Extract the [X, Y] coordinate from the center of the cell holding the provided text.  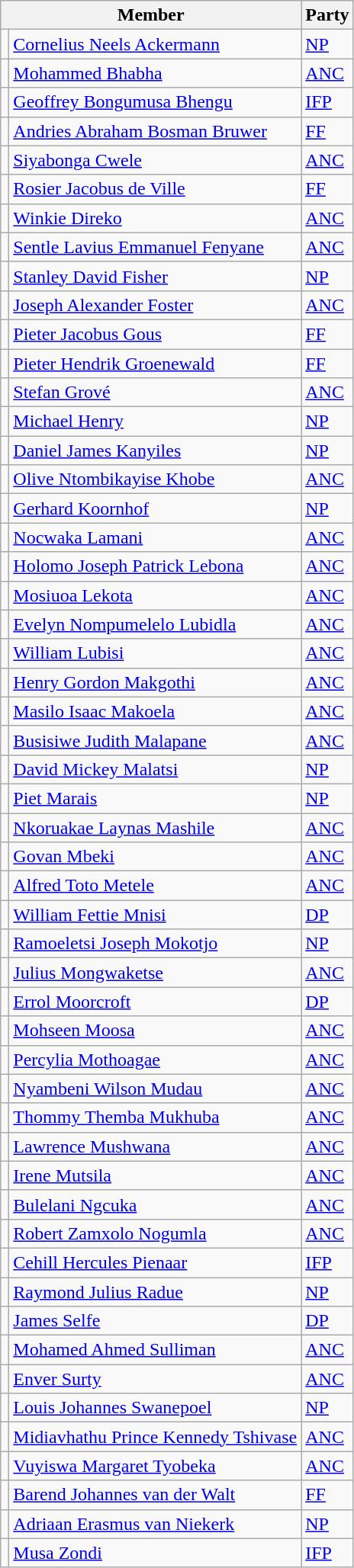
Joseph Alexander Foster [156, 305]
David Mickey Malatsi [156, 769]
Winkie Direko [156, 218]
Percylia Mothoagae [156, 1060]
Holomo Joseph Patrick Lebona [156, 566]
Pieter Hendrik Groenewald [156, 364]
Masilo Isaac Makoela [156, 711]
Piet Marais [156, 798]
Henry Gordon Makgothi [156, 682]
William Lubisi [156, 653]
Ramoeletsi Joseph Mokotjo [156, 944]
Barend Johannes van der Walt [156, 1495]
Daniel James Kanyiles [156, 451]
Olive Ntombikayise Khobe [156, 479]
Pieter Jacobus Gous [156, 334]
Cehill Hercules Pienaar [156, 1262]
Thommy Themba Mukhuba [156, 1117]
Vuyiswa Margaret Tyobeka [156, 1466]
Mohammed Bhabha [156, 73]
Nkoruakae Laynas Mashile [156, 827]
William Fettie Mnisi [156, 915]
Irene Mutsila [156, 1175]
Lawrence Mushwana [156, 1146]
Alfred Toto Metele [156, 886]
Nyambeni Wilson Mudau [156, 1089]
Sentle Lavius Emmanuel Fenyane [156, 247]
Siyabonga Cwele [156, 160]
Gerhard Koornhof [156, 508]
Evelyn Nompumelelo Lubidla [156, 624]
Cornelius Neels Ackermann [156, 44]
Mohamed Ahmed Sulliman [156, 1350]
Enver Surty [156, 1379]
Rosier Jacobus de Ville [156, 189]
Nocwaka Lamani [156, 537]
Errol Moorcroft [156, 1002]
Adriaan Erasmus van Niekerk [156, 1524]
Member [151, 15]
Govan Mbeki [156, 857]
Robert Zamxolo Nogumla [156, 1233]
Busisiwe Judith Malapane [156, 740]
Raymond Julius Radue [156, 1292]
Stefan Grové [156, 393]
Louis Johannes Swanepoel [156, 1408]
Andries Abraham Bosman Bruwer [156, 131]
Bulelani Ngcuka [156, 1204]
Mohseen Moosa [156, 1031]
Stanley David Fisher [156, 276]
Midiavhathu Prince Kennedy Tshivase [156, 1437]
Mosiuoa Lekota [156, 595]
James Selfe [156, 1321]
Geoffrey Bongumusa Bhengu [156, 102]
Party [327, 15]
Julius Mongwaketse [156, 973]
Michael Henry [156, 422]
Musa Zondi [156, 1553]
